Determine the [x, y] coordinate at the center of the cell enclosing the given text.  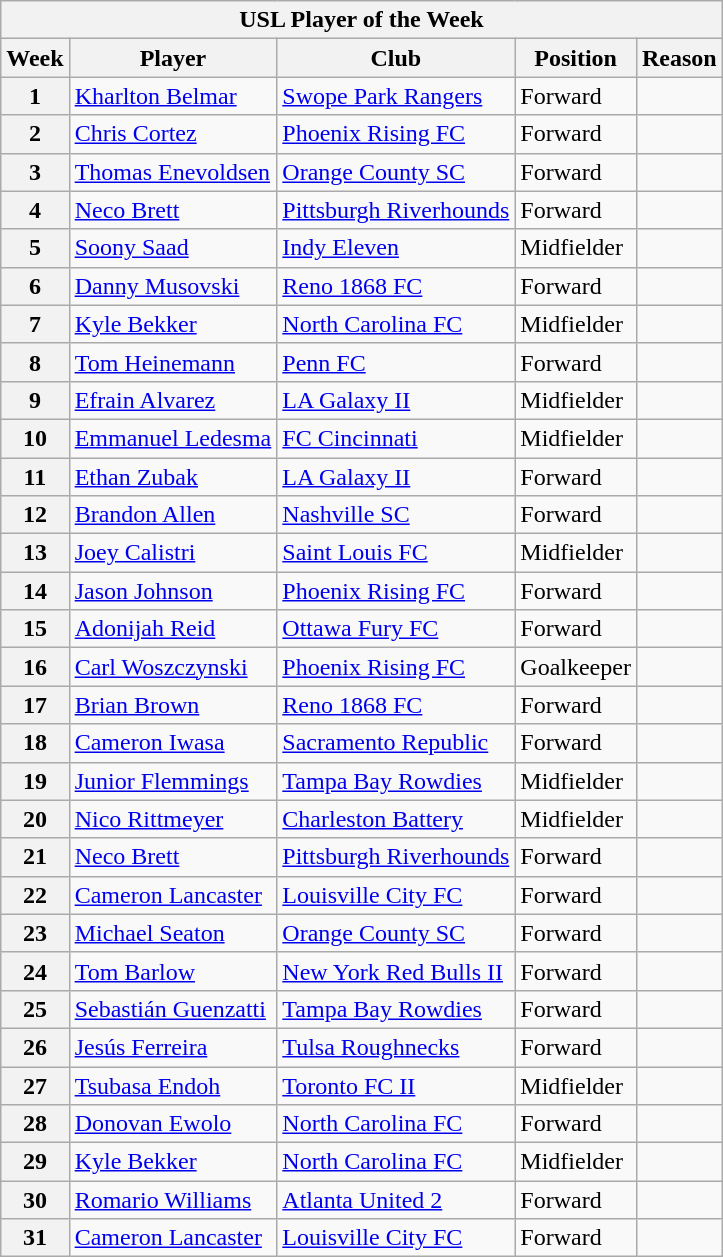
13 [35, 553]
Saint Louis FC [396, 553]
Junior Flemmings [173, 781]
30 [35, 1200]
15 [35, 629]
14 [35, 591]
26 [35, 1047]
4 [35, 210]
Thomas Enevoldsen [173, 172]
Emmanuel Ledesma [173, 438]
16 [35, 667]
24 [35, 971]
Tom Barlow [173, 971]
Sebastián Guenzatti [173, 1009]
Penn FC [396, 362]
10 [35, 438]
12 [35, 515]
Swope Park Rangers [396, 96]
Brandon Allen [173, 515]
17 [35, 705]
Toronto FC II [396, 1085]
18 [35, 743]
Jesús Ferreira [173, 1047]
7 [35, 324]
6 [35, 286]
Kharlton Belmar [173, 96]
5 [35, 248]
Soony Saad [173, 248]
31 [35, 1238]
Club [396, 58]
New York Red Bulls II [396, 971]
Week [35, 58]
2 [35, 134]
27 [35, 1085]
Atlanta United 2 [396, 1200]
21 [35, 857]
22 [35, 895]
19 [35, 781]
Tulsa Roughnecks [396, 1047]
Position [576, 58]
Efrain Alvarez [173, 400]
Goalkeeper [576, 667]
29 [35, 1162]
Joey Calistri [173, 553]
23 [35, 933]
Player [173, 58]
USL Player of the Week [362, 20]
Danny Musovski [173, 286]
9 [35, 400]
Reason [679, 58]
Jason Johnson [173, 591]
Romario Williams [173, 1200]
1 [35, 96]
11 [35, 477]
Tsubasa Endoh [173, 1085]
Michael Seaton [173, 933]
Nico Rittmeyer [173, 819]
8 [35, 362]
FC Cincinnati [396, 438]
3 [35, 172]
Cameron Iwasa [173, 743]
Nashville SC [396, 515]
25 [35, 1009]
Brian Brown [173, 705]
Chris Cortez [173, 134]
Tom Heinemann [173, 362]
28 [35, 1124]
Adonijah Reid [173, 629]
Ottawa Fury FC [396, 629]
Donovan Ewolo [173, 1124]
Ethan Zubak [173, 477]
Indy Eleven [396, 248]
Charleston Battery [396, 819]
Carl Woszczynski [173, 667]
Sacramento Republic [396, 743]
20 [35, 819]
